From the cell containing the given text, extract its center point as (X, Y) coordinate. 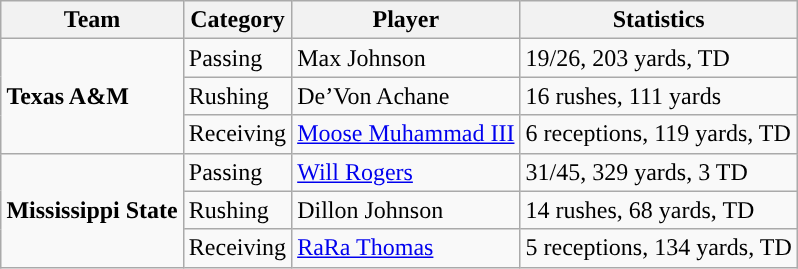
19/26, 203 yards, TD (658, 58)
Max Johnson (406, 58)
Statistics (658, 20)
Mississippi State (92, 210)
Team (92, 20)
Player (406, 20)
De’Von Achane (406, 96)
Category (237, 20)
6 receptions, 119 yards, TD (658, 134)
Moose Muhammad III (406, 134)
Dillon Johnson (406, 210)
16 rushes, 111 yards (658, 96)
14 rushes, 68 yards, TD (658, 210)
31/45, 329 yards, 3 TD (658, 172)
RaRa Thomas (406, 248)
Texas A&M (92, 96)
5 receptions, 134 yards, TD (658, 248)
Will Rogers (406, 172)
